Provide the (x, y) coordinate of the cell's center where the given text is located.  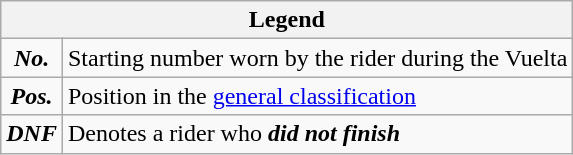
Denotes a rider who did not finish (317, 134)
Legend (287, 20)
Position in the general classification (317, 96)
No. (32, 58)
DNF (32, 134)
Starting number worn by the rider during the Vuelta (317, 58)
Pos. (32, 96)
